Detect which cell encompasses the target text, then output its [x, y] center coordinate. 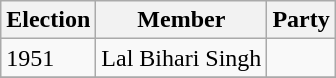
Party [301, 20]
1951 [48, 58]
Member [182, 20]
Lal Bihari Singh [182, 58]
Election [48, 20]
